For the text-containing cell, return its midpoint in (X, Y) coordinate format. 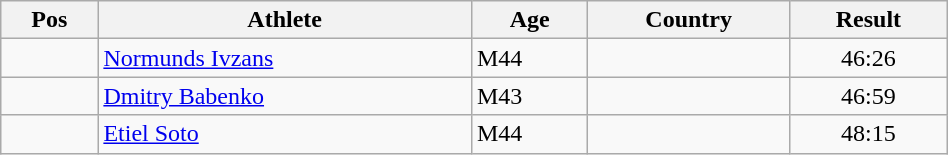
48:15 (869, 134)
Normunds Ivzans (285, 58)
Athlete (285, 20)
Result (869, 20)
Dmitry Babenko (285, 96)
Pos (50, 20)
46:26 (869, 58)
46:59 (869, 96)
Age (529, 20)
M43 (529, 96)
Country (689, 20)
Etiel Soto (285, 134)
